Extract the [x, y] coordinate from the center of the cell holding the provided text.  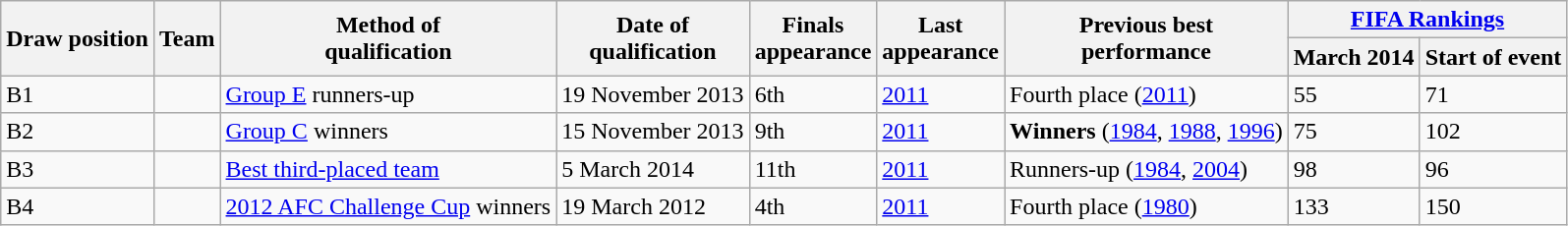
Finalsappearance [813, 38]
150 [1493, 206]
B3 [78, 169]
Fourth place (2011) [1146, 94]
98 [1354, 169]
Group E runners-up [388, 94]
55 [1354, 94]
Runners-up (1984, 2004) [1146, 169]
B4 [78, 206]
B2 [78, 132]
133 [1354, 206]
71 [1493, 94]
96 [1493, 169]
March 2014 [1354, 57]
2012 AFC Challenge Cup winners [388, 206]
Previous bestperformance [1146, 38]
Draw position [78, 38]
Best third-placed team [388, 169]
19 March 2012 [653, 206]
Lastappearance [941, 38]
102 [1493, 132]
Start of event [1493, 57]
75 [1354, 132]
15 November 2013 [653, 132]
Winners (1984, 1988, 1996) [1146, 132]
5 March 2014 [653, 169]
B1 [78, 94]
Method ofqualification [388, 38]
Group C winners [388, 132]
6th [813, 94]
FIFA Rankings [1427, 20]
Fourth place (1980) [1146, 206]
Date ofqualification [653, 38]
11th [813, 169]
9th [813, 132]
4th [813, 206]
19 November 2013 [653, 94]
Team [187, 38]
